Return (X, Y) of the center of cell containing provided text 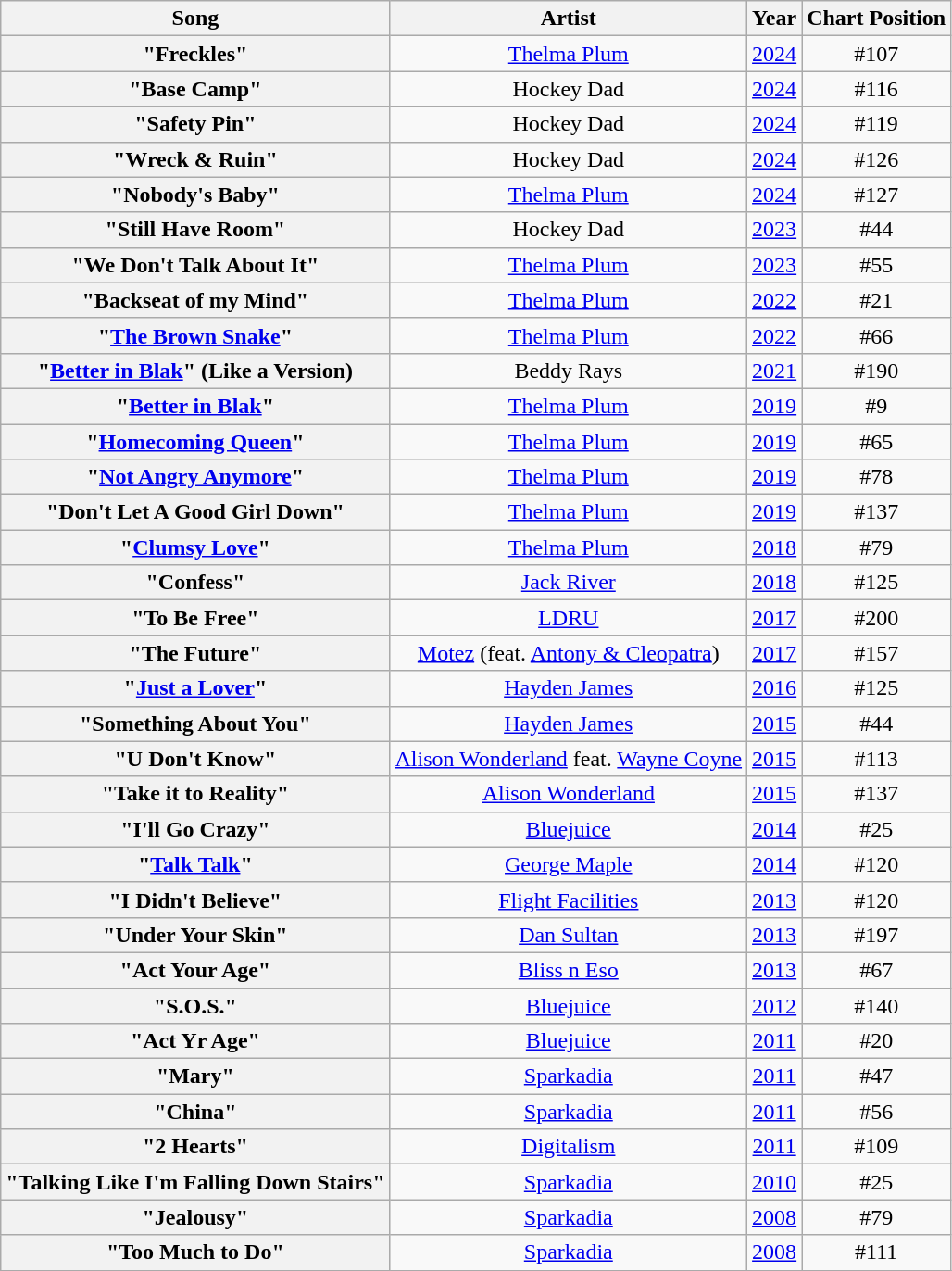
"Homecoming Queen" (195, 442)
"Too Much to Do" (195, 1252)
"To Be Free" (195, 618)
"The Future" (195, 653)
"Wreck & Ruin" (195, 159)
"Just a Lover" (195, 688)
#107 (876, 54)
2012 (774, 1005)
#190 (876, 371)
Digitalism (569, 1147)
#9 (876, 406)
Alison Wonderland (569, 794)
#56 (876, 1112)
"Mary" (195, 1076)
#20 (876, 1041)
2021 (774, 371)
"Base Camp" (195, 89)
"Something About You" (195, 724)
#67 (876, 970)
Beddy Rays (569, 371)
#65 (876, 442)
"Safety Pin" (195, 124)
"U Don't Know" (195, 759)
#55 (876, 265)
"Jealousy" (195, 1217)
#126 (876, 159)
#47 (876, 1076)
Motez (feat. Antony & Cleopatra) (569, 653)
"Not Angry Anymore" (195, 477)
"Confess" (195, 583)
#111 (876, 1252)
2010 (774, 1182)
Year (774, 19)
#109 (876, 1147)
"Talk Talk" (195, 864)
"Better in Blak" (Like a Version) (195, 371)
Alison Wonderland feat. Wayne Coyne (569, 759)
Chart Position (876, 19)
#200 (876, 618)
Artist (569, 19)
George Maple (569, 864)
#140 (876, 1005)
"Better in Blak" (195, 406)
#113 (876, 759)
"We Don't Talk About It" (195, 265)
Flight Facilities (569, 900)
"Act Yr Age" (195, 1041)
"Take it to Reality" (195, 794)
#157 (876, 653)
LDRU (569, 618)
"China" (195, 1112)
#119 (876, 124)
"Act Your Age" (195, 970)
"I Didn't Believe" (195, 900)
Bliss n Eso (569, 970)
"S.O.S." (195, 1005)
"Still Have Room" (195, 230)
"Freckles" (195, 54)
Song (195, 19)
#197 (876, 935)
2016 (774, 688)
"Talking Like I'm Falling Down Stairs" (195, 1182)
"2 Hearts" (195, 1147)
"Don't Let A Good Girl Down" (195, 512)
Dan Sultan (569, 935)
"Backseat of my Mind" (195, 300)
#116 (876, 89)
"Clumsy Love" (195, 547)
#66 (876, 335)
"Under Your Skin" (195, 935)
#21 (876, 300)
"I'll Go Crazy" (195, 829)
Jack River (569, 583)
#127 (876, 195)
"The Brown Snake" (195, 335)
#78 (876, 477)
"Nobody's Baby" (195, 195)
